Determine the [x, y] coordinate at the center of the cell enclosing the given text.  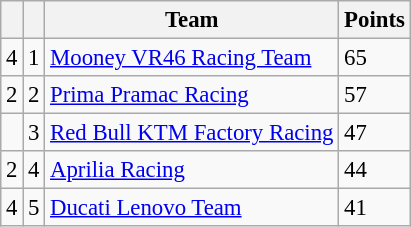
57 [374, 95]
65 [374, 58]
1 [34, 58]
Red Bull KTM Factory Racing [192, 133]
44 [374, 170]
Ducati Lenovo Team [192, 208]
41 [374, 208]
Prima Pramac Racing [192, 95]
Mooney VR46 Racing Team [192, 58]
Team [192, 20]
3 [34, 133]
Points [374, 20]
Aprilia Racing [192, 170]
5 [34, 208]
47 [374, 133]
